Detect which cell encompasses the target text, then output its (x, y) center coordinate. 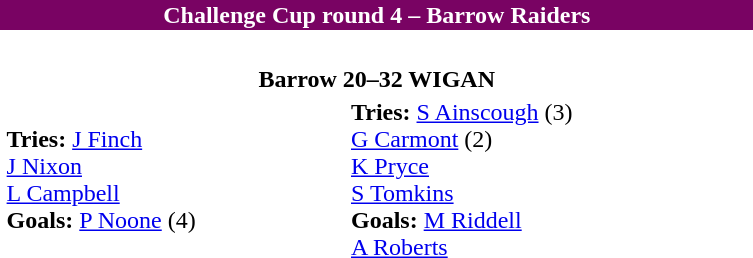
Challenge Cup round 4 – Barrow Raiders (377, 15)
Barrow 20–32 WIGAN (376, 79)
